Search for the cell housing the specified text and yield its [X, Y] center coordinate. 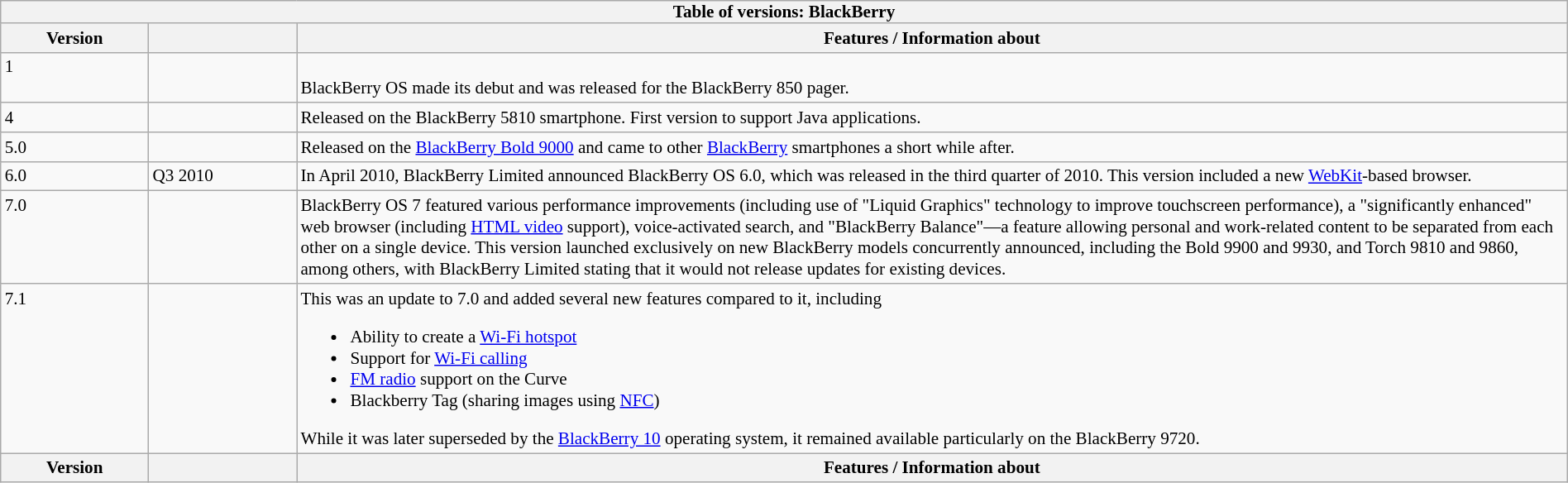
BlackBerry OS made its debut and was released for the BlackBerry 850 pager. [931, 78]
Released on the BlackBerry 5810 smartphone. First version to support Java applications. [931, 117]
Table of versions: BlackBerry [784, 12]
Q3 2010 [223, 175]
1 [74, 78]
6.0 [74, 175]
4 [74, 117]
7.1 [74, 367]
7.0 [74, 237]
5.0 [74, 147]
Released on the BlackBerry Bold 9000 and came to other BlackBerry smartphones a short while after. [931, 147]
